Identify which cell holds the provided text, then report its [X, Y] central coordinate. 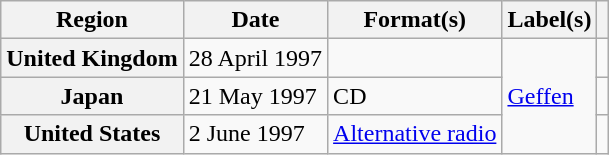
21 May 1997 [255, 96]
CD [415, 96]
Alternative radio [415, 134]
Region [92, 20]
28 April 1997 [255, 58]
Label(s) [550, 20]
2 June 1997 [255, 134]
Geffen [550, 96]
Format(s) [415, 20]
United States [92, 134]
Date [255, 20]
United Kingdom [92, 58]
Japan [92, 96]
